Determine the (x, y) coordinate at the center of the cell enclosing the given text.  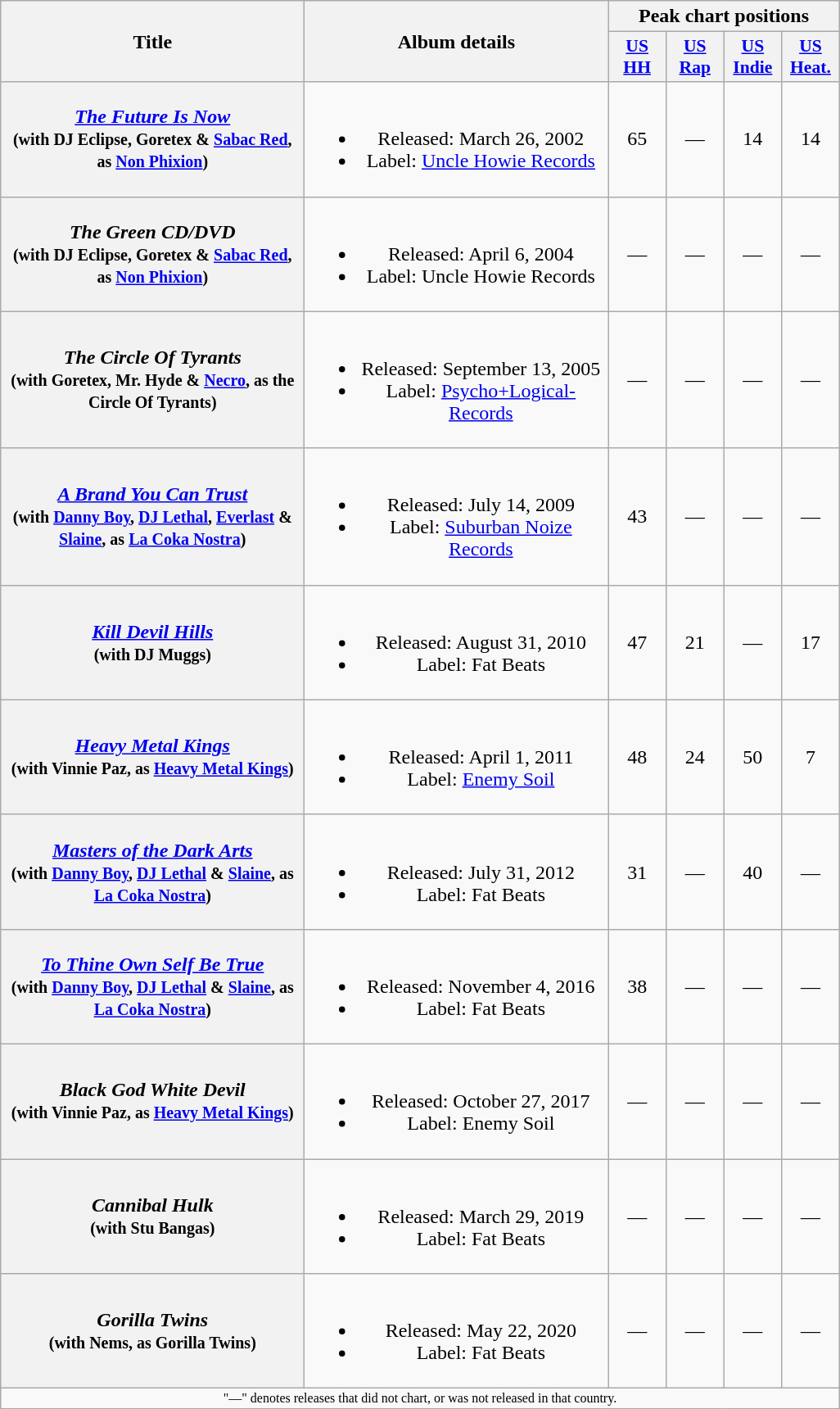
A Brand You Can Trust(with Danny Boy, DJ Lethal, Everlast & Slaine, as La Coka Nostra) (152, 516)
Black God White Devil(with Vinnie Paz, as Heavy Metal Kings) (152, 1101)
Heavy Metal Kings(with Vinnie Paz, as Heavy Metal Kings) (152, 757)
17 (811, 642)
Released: March 26, 2002Label: Uncle Howie Records (457, 139)
The Circle Of Tyrants(with Goretex, Mr. Hyde & Necro, as the Circle Of Tyrants) (152, 380)
The Green CD/DVD(with DJ Eclipse, Goretex & Sabac Red, as Non Phixion) (152, 254)
65 (637, 139)
US Indie (753, 57)
48 (637, 757)
Kill Devil Hills(with DJ Muggs) (152, 642)
24 (694, 757)
47 (637, 642)
Released: May 22, 2020Label: Fat Beats (457, 1331)
50 (753, 757)
43 (637, 516)
Album details (457, 41)
Gorilla Twins(with Nems, as Gorilla Twins) (152, 1331)
Released: November 4, 2016Label: Fat Beats (457, 986)
Released: April 6, 2004Label: Uncle Howie Records (457, 254)
"—" denotes releases that did not chart, or was not released in that country. (420, 1398)
Released: August 31, 2010Label: Fat Beats (457, 642)
To Thine Own Self Be True(with Danny Boy, DJ Lethal & Slaine, as La Coka Nostra) (152, 986)
7 (811, 757)
38 (637, 986)
Title (152, 41)
US Heat. (811, 57)
Released: July 14, 2009Label: Suburban Noize Records (457, 516)
Peak chart positions (724, 16)
US HH (637, 57)
21 (694, 642)
Released: October 27, 2017Label: Enemy Soil (457, 1101)
Released: March 29, 2019Label: Fat Beats (457, 1216)
Cannibal Hulk(with Stu Bangas) (152, 1216)
31 (637, 872)
Released: July 31, 2012Label: Fat Beats (457, 872)
Masters of the Dark Arts(with Danny Boy, DJ Lethal & Slaine, as La Coka Nostra) (152, 872)
US Rap (694, 57)
The Future Is Now(with DJ Eclipse, Goretex & Sabac Red, as Non Phixion) (152, 139)
Released: September 13, 2005Label: Psycho+Logical-Records (457, 380)
40 (753, 872)
Released: April 1, 2011Label: Enemy Soil (457, 757)
